Return the [X, Y] coordinate for the center point of the cell that contains the specified text.  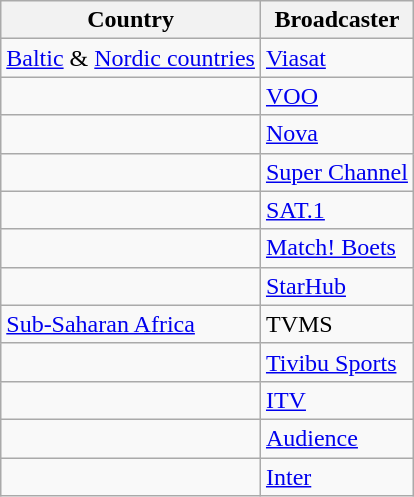
Tivibu Sports [336, 362]
Match! Boets [336, 248]
Audience [336, 438]
Nova [336, 134]
Country [131, 20]
SAT.1 [336, 210]
Viasat [336, 58]
Broadcaster [336, 20]
Inter [336, 477]
Super Channel [336, 172]
StarHub [336, 286]
VOO [336, 96]
Baltic & Nordic countries [131, 58]
TVMS [336, 324]
Sub-Saharan Africa [131, 324]
ITV [336, 400]
